Search for the cell housing the specified text and yield its [X, Y] center coordinate. 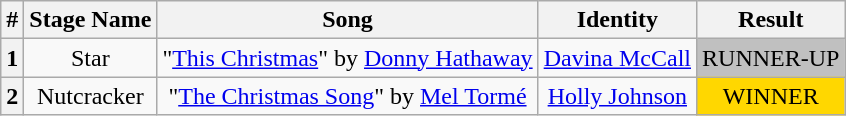
RUNNER-UP [771, 58]
Nutcracker [90, 96]
2 [12, 96]
Song [348, 20]
Identity [617, 20]
Davina McCall [617, 58]
WINNER [771, 96]
1 [12, 58]
Stage Name [90, 20]
Star [90, 58]
Holly Johnson [617, 96]
Result [771, 20]
# [12, 20]
"This Christmas" by Donny Hathaway [348, 58]
"The Christmas Song" by Mel Tormé [348, 96]
